Locate the cell with the specified text and output its (X, Y) center coordinate. 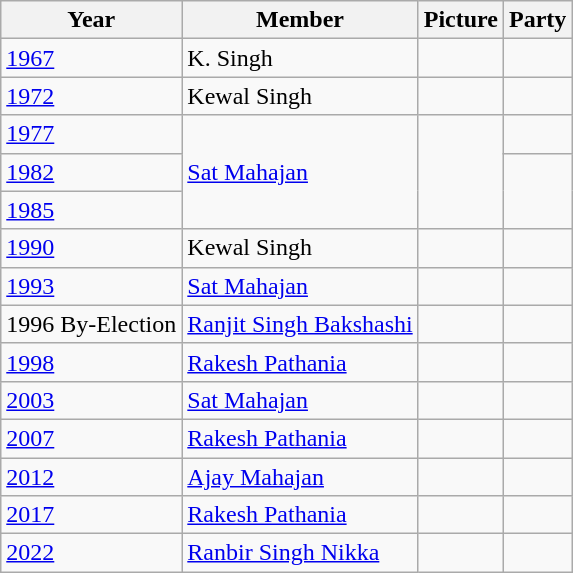
Year (92, 20)
2017 (92, 515)
Ranjit Singh Bakshashi (300, 324)
2022 (92, 553)
1967 (92, 58)
Member (300, 20)
1996 By-Election (92, 324)
K. Singh (300, 58)
1985 (92, 210)
Party (537, 20)
Ranbir Singh Nikka (300, 553)
2007 (92, 438)
Picture (460, 20)
1993 (92, 286)
1990 (92, 248)
2003 (92, 400)
1982 (92, 172)
1998 (92, 362)
Ajay Mahajan (300, 477)
1977 (92, 134)
2012 (92, 477)
1972 (92, 96)
